Find where the given text appears and provide that cell's center as [x, y] coordinate. 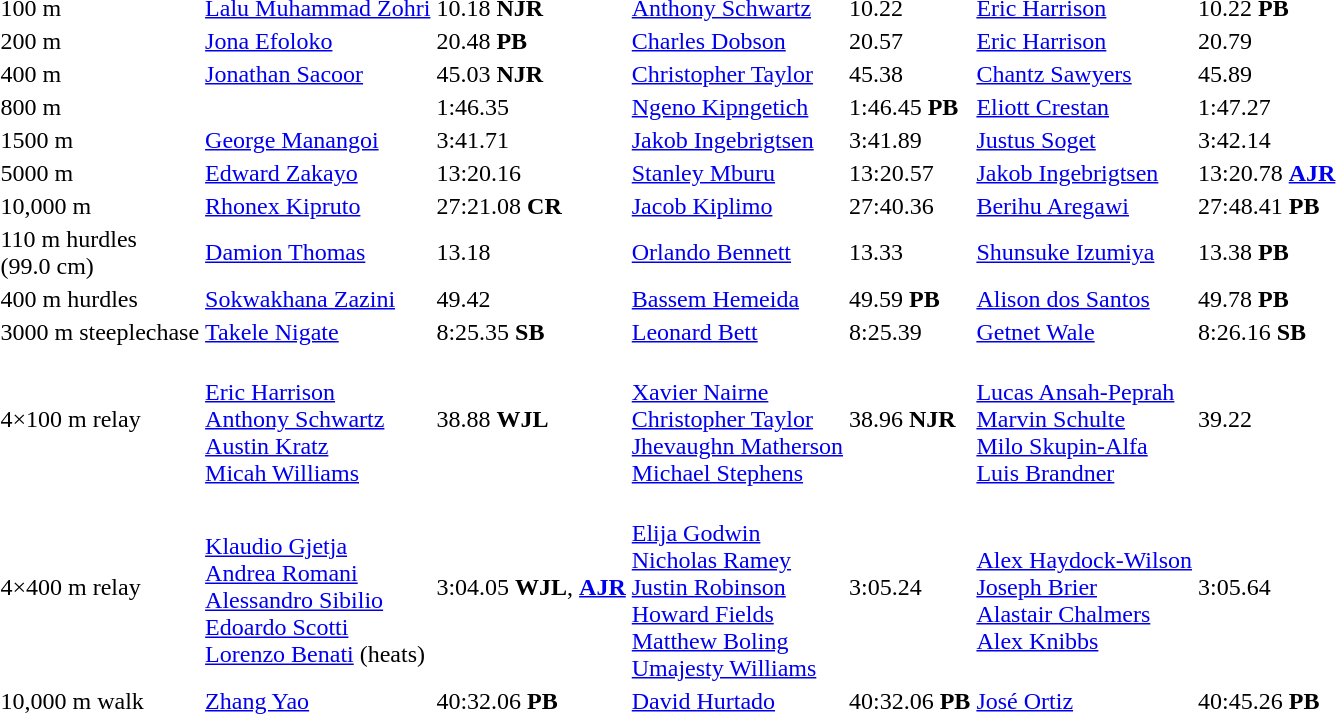
Charles Dobson [737, 41]
8:25.39 [910, 332]
Shunsuke Izumiya [1084, 252]
13.33 [910, 252]
Klaudio GjetjaAndrea RomaniAlessandro SibilioEdoardo Scotti Lorenzo Benati (heats) [318, 587]
Eliott Crestan [1084, 107]
3:41.89 [910, 140]
13:20.16 [531, 173]
45.38 [910, 74]
45.03 NJR [531, 74]
3:04.05 WJL, AJR [531, 587]
Damion Thomas [318, 252]
20.48 PB [531, 41]
Ngeno Kipngetich [737, 107]
Bassem Hemeida [737, 299]
George Manangoi [318, 140]
38.96 NJR [910, 419]
Eric HarrisonAnthony SchwartzAustin KratzMicah Williams [318, 419]
Takele Nigate [318, 332]
Orlando Bennett [737, 252]
Sokwakhana Zazini [318, 299]
Elija GodwinNicholas RameyJustin RobinsonHoward FieldsMatthew BolingUmajesty Williams [737, 587]
3:05.24 [910, 587]
Jona Efoloko [318, 41]
Justus Soget [1084, 140]
Alex Haydock-WilsonJoseph BrierAlastair ChalmersAlex Knibbs [1084, 587]
49.42 [531, 299]
49.59 PB [910, 299]
Christopher Taylor [737, 74]
13:20.57 [910, 173]
Berihu Aregawi [1084, 206]
Lucas Ansah-PeprahMarvin SchulteMilo Skupin-AlfaLuis Brandner [1084, 419]
1:46.45 PB [910, 107]
Jonathan Sacoor [318, 74]
27:21.08 CR [531, 206]
Jacob Kiplimo [737, 206]
Eric Harrison [1084, 41]
Alison dos Santos [1084, 299]
Xavier NairneChristopher TaylorJhevaughn MathersonMichael Stephens [737, 419]
8:25.35 SB [531, 332]
20.57 [910, 41]
1:46.35 [531, 107]
Leonard Bett [737, 332]
3:41.71 [531, 140]
Stanley Mburu [737, 173]
27:40.36 [910, 206]
Chantz Sawyers [1084, 74]
Rhonex Kipruto [318, 206]
13.18 [531, 252]
Edward Zakayo [318, 173]
38.88 WJL [531, 419]
Getnet Wale [1084, 332]
